Extract the [x, y] coordinate from the center of the cell holding the provided text.  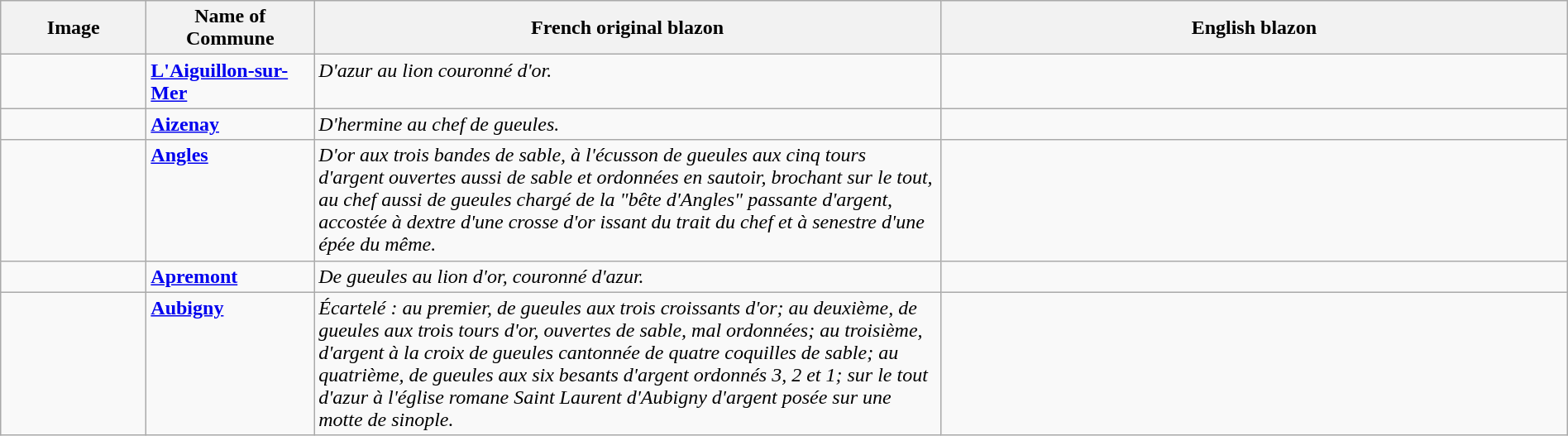
Image [74, 28]
Aubigny [230, 364]
Apremont [230, 276]
D'azur au lion couronné d'or. [628, 81]
Aizenay [230, 124]
De gueules au lion d'or, couronné d'azur. [628, 276]
L'Aiguillon-sur-Mer [230, 81]
French original blazon [628, 28]
English blazon [1254, 28]
Name of Commune [230, 28]
Angles [230, 200]
D'hermine au chef de gueules. [628, 124]
